Return [X, Y] of the center of cell containing provided text 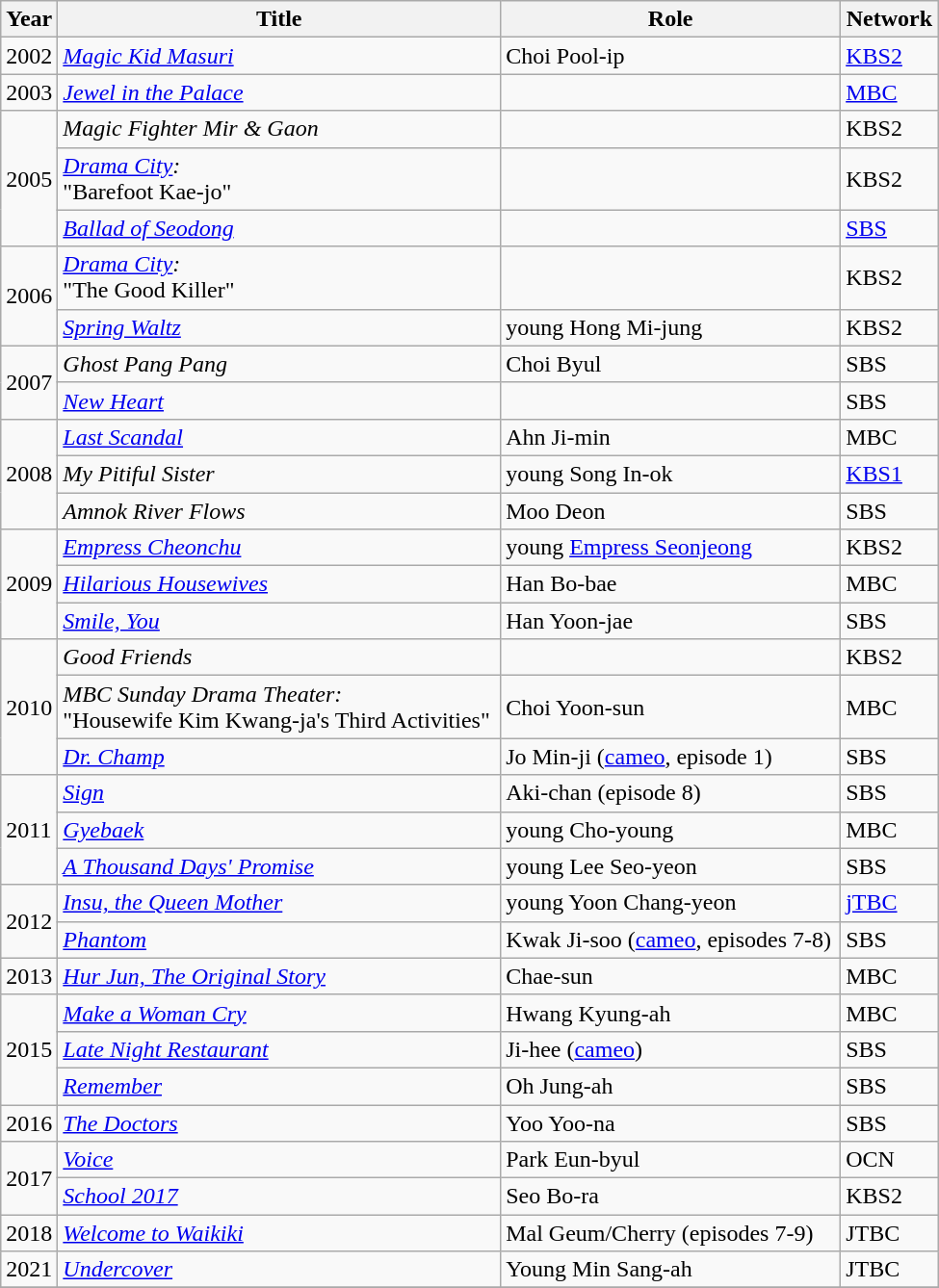
Choi Yoon-sun [670, 707]
Hilarious Housewives [279, 584]
2007 [29, 382]
Choi Byul [670, 364]
Drama City:"The Good Killer" [279, 277]
Magic Fighter Mir & Gaon [279, 129]
Undercover [279, 1270]
Ji-hee (cameo) [670, 1049]
2010 [29, 707]
Han Bo-bae [670, 584]
KBS1 [890, 474]
Hur Jun, The Original Story [279, 976]
Young Min Sang-ah [670, 1270]
Jo Min-ji (cameo, episode 1) [670, 757]
Title [279, 19]
Make a Woman Cry [279, 1013]
New Heart [279, 400]
Yoo Yoo-na [670, 1123]
Spring Waltz [279, 327]
Role [670, 19]
2011 [29, 830]
Remember [279, 1086]
young Lee Seo-yeon [670, 866]
young Yoon Chang-yeon [670, 903]
2008 [29, 474]
Mal Geum/Cherry (episodes 7-9) [670, 1233]
2006 [29, 296]
young Hong Mi-jung [670, 327]
Phantom [279, 940]
Ahn Ji-min [670, 437]
Park Eun-byul [670, 1160]
Moo Deon [670, 511]
Good Friends [279, 657]
2005 [29, 179]
2021 [29, 1270]
2002 [29, 56]
The Doctors [279, 1123]
young Song In-ok [670, 474]
Voice [279, 1160]
Smile, You [279, 621]
2016 [29, 1123]
Seo Bo-ra [670, 1197]
Late Night Restaurant [279, 1049]
Drama City:"Barefoot Kae-jo" [279, 179]
Choi Pool-ip [670, 56]
Aki-chan (episode 8) [670, 793]
OCN [890, 1160]
2013 [29, 976]
Year [29, 19]
Sign [279, 793]
Hwang Kyung-ah [670, 1013]
School 2017 [279, 1197]
Kwak Ji-soo (cameo, episodes 7-8) [670, 940]
2018 [29, 1233]
Insu, the Queen Mother [279, 903]
Han Yoon-jae [670, 621]
Magic Kid Masuri [279, 56]
Gyebaek [279, 830]
young Empress Seonjeong [670, 548]
Amnok River Flows [279, 511]
2015 [29, 1049]
2003 [29, 92]
Network [890, 19]
Chae-sun [670, 976]
2009 [29, 584]
Ghost Pang Pang [279, 364]
A Thousand Days' Promise [279, 866]
Last Scandal [279, 437]
Empress Cheonchu [279, 548]
Welcome to Waikiki [279, 1233]
Jewel in the Palace [279, 92]
2012 [29, 921]
jTBC [890, 903]
My Pitiful Sister [279, 474]
Dr. Champ [279, 757]
2017 [29, 1178]
Oh Jung-ah [670, 1086]
young Cho-young [670, 830]
MBC Sunday Drama Theater:"Housewife Kim Kwang-ja's Third Activities" [279, 707]
Ballad of Seodong [279, 228]
